Output the [x, y] coordinate of the center of the cell containing the given text.  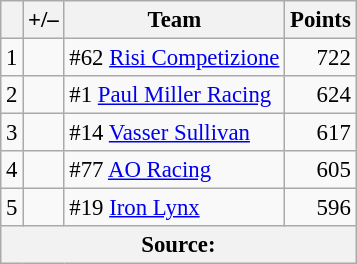
2 [12, 95]
#77 AO Racing [174, 170]
+/– [44, 20]
5 [12, 208]
722 [320, 58]
#62 Risi Competizione [174, 58]
Points [320, 20]
4 [12, 170]
Team [174, 20]
#14 Vasser Sullivan [174, 133]
596 [320, 208]
#1 Paul Miller Racing [174, 95]
#19 Iron Lynx [174, 208]
Source: [178, 245]
3 [12, 133]
617 [320, 133]
624 [320, 95]
1 [12, 58]
605 [320, 170]
